Detect which cell encompasses the target text, then output its [x, y] center coordinate. 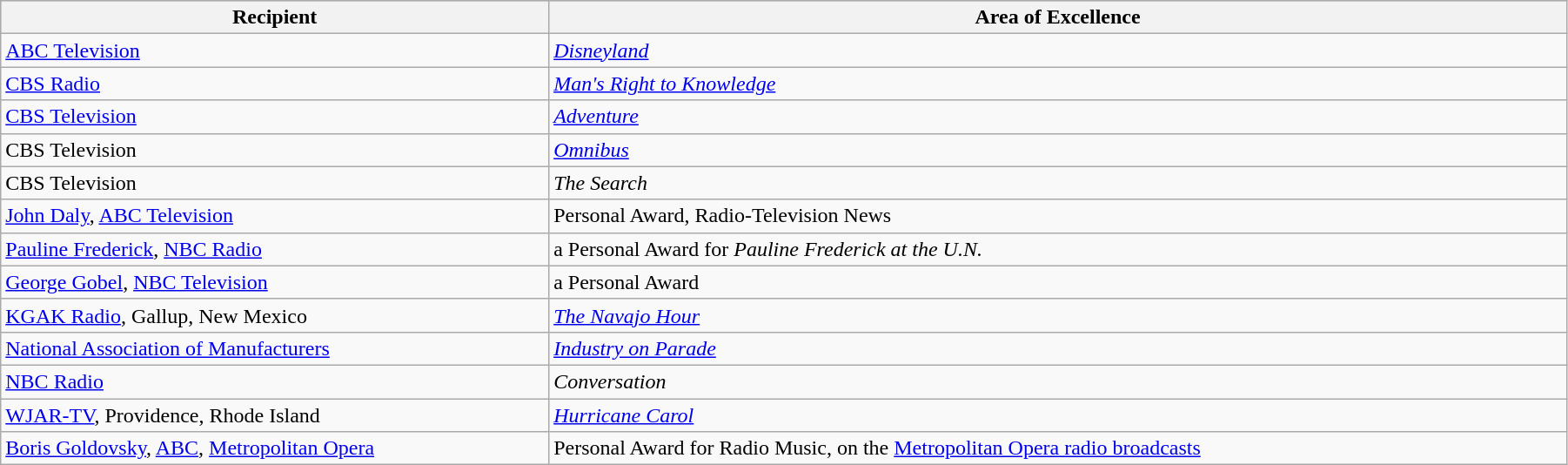
Personal Award, Radio-Television News [1058, 216]
Industry on Parade [1058, 348]
National Association of Manufacturers [275, 348]
NBC Radio [275, 381]
Omnibus [1058, 150]
Adventure [1058, 117]
a Personal Award for Pauline Frederick at the U.N. [1058, 249]
George Gobel, NBC Television [275, 282]
Area of Excellence [1058, 17]
Boris Goldovsky, ABC, Metropolitan Opera [275, 448]
a Personal Award [1058, 282]
Conversation [1058, 381]
KGAK Radio, Gallup, New Mexico [275, 315]
Disneyland [1058, 51]
CBS Radio [275, 84]
Pauline Frederick, NBC Radio [275, 249]
Personal Award for Radio Music, on the Metropolitan Opera radio broadcasts [1058, 448]
The Navajo Hour [1058, 315]
Man's Right to Knowledge [1058, 84]
ABC Television [275, 51]
John Daly, ABC Television [275, 216]
The Search [1058, 183]
Recipient [275, 17]
Hurricane Carol [1058, 415]
WJAR-TV, Providence, Rhode Island [275, 415]
